Search for the cell housing the specified text and yield its [X, Y] center coordinate. 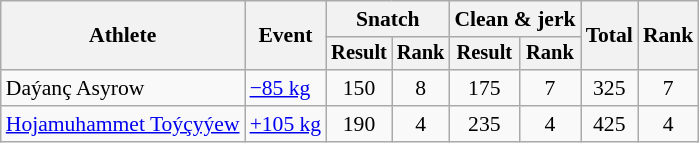
325 [610, 88]
Daýanç Asyrow [123, 88]
150 [359, 88]
Snatch [388, 19]
−85 kg [286, 88]
Total [610, 36]
425 [610, 124]
190 [359, 124]
175 [484, 88]
235 [484, 124]
Clean & jerk [514, 19]
Event [286, 36]
Hojamuhammet Toýçyýew [123, 124]
8 [421, 88]
+105 kg [286, 124]
Athlete [123, 36]
